Return the [X, Y] coordinate for the center point of the cell that contains the specified text.  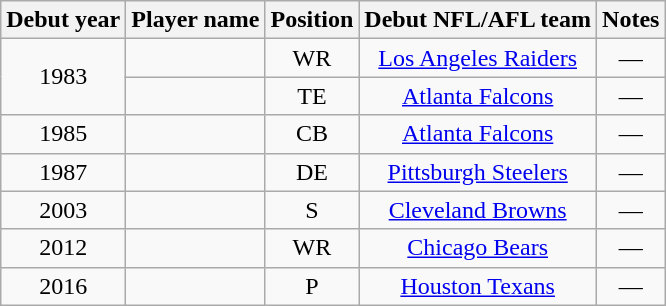
Chicago Bears [478, 248]
Pittsburgh Steelers [478, 172]
Debut year [64, 20]
2003 [64, 210]
1983 [64, 77]
TE [312, 96]
2016 [64, 286]
Notes [631, 20]
Los Angeles Raiders [478, 58]
S [312, 210]
1987 [64, 172]
Debut NFL/AFL team [478, 20]
Position [312, 20]
CB [312, 134]
1985 [64, 134]
DE [312, 172]
Player name [196, 20]
2012 [64, 248]
Cleveland Browns [478, 210]
Houston Texans [478, 286]
P [312, 286]
